For the text-containing cell, return its midpoint in [X, Y] coordinate format. 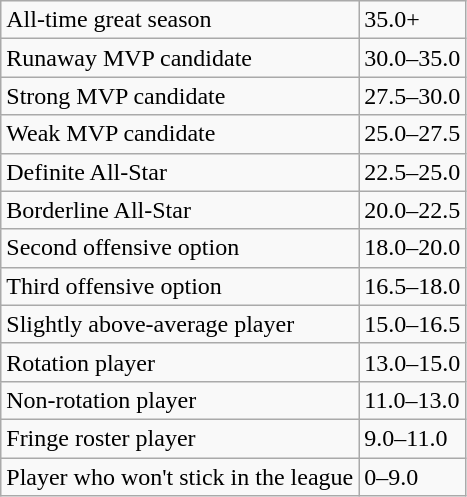
35.0+ [412, 20]
15.0–16.5 [412, 324]
16.5–18.0 [412, 286]
Rotation player [180, 362]
All-time great season [180, 20]
20.0–22.5 [412, 210]
30.0–35.0 [412, 58]
Player who won't stick in the league [180, 477]
27.5–30.0 [412, 96]
Third offensive option [180, 286]
22.5–25.0 [412, 172]
0–9.0 [412, 477]
Second offensive option [180, 248]
Definite All-Star [180, 172]
Slightly above-average player [180, 324]
25.0–27.5 [412, 134]
Runaway MVP candidate [180, 58]
Non-rotation player [180, 400]
18.0–20.0 [412, 248]
Strong MVP candidate [180, 96]
Borderline All-Star [180, 210]
Fringe roster player [180, 438]
Weak MVP candidate [180, 134]
13.0–15.0 [412, 362]
11.0–13.0 [412, 400]
9.0–11.0 [412, 438]
